Identify which cell holds the provided text, then report its (X, Y) central coordinate. 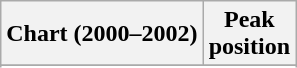
Peakposition (249, 34)
Chart (2000–2002) (102, 34)
